Return the (x, y) coordinate for the center point of the cell that contains the specified text.  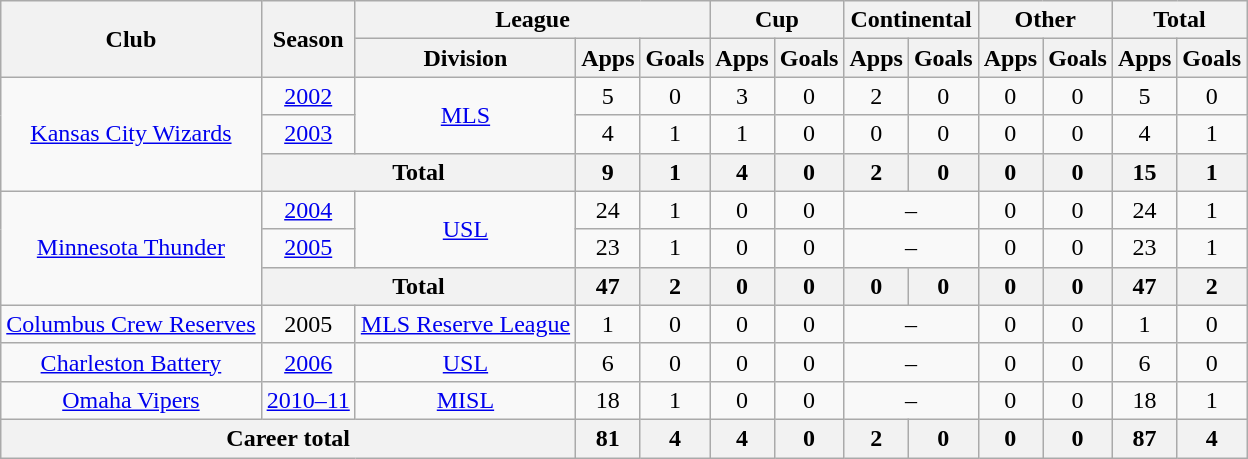
2010–11 (308, 400)
Continental (911, 20)
2004 (308, 210)
Columbus Crew Reserves (131, 324)
9 (608, 172)
2006 (308, 362)
Season (308, 39)
3 (742, 96)
15 (1144, 172)
2002 (308, 96)
81 (608, 438)
Club (131, 39)
Minnesota Thunder (131, 248)
Kansas City Wizards (131, 134)
Other (1045, 20)
MISL (465, 400)
Career total (288, 438)
Charleston Battery (131, 362)
League (532, 20)
87 (1144, 438)
Division (465, 58)
MLS Reserve League (465, 324)
2003 (308, 134)
Cup (777, 20)
MLS (465, 115)
Omaha Vipers (131, 400)
